Identify which cell holds the provided text, then report its [X, Y] central coordinate. 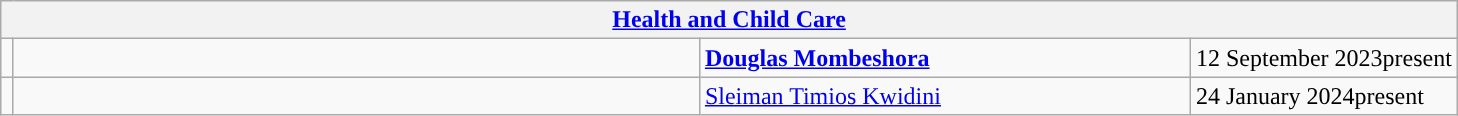
12 September 2023present [1324, 58]
24 January 2024present [1324, 96]
Sleiman Timios Kwidini [944, 96]
Douglas Mombeshora [944, 58]
Health and Child Care [730, 20]
